Locate the cell with the specified text and output its (x, y) center coordinate. 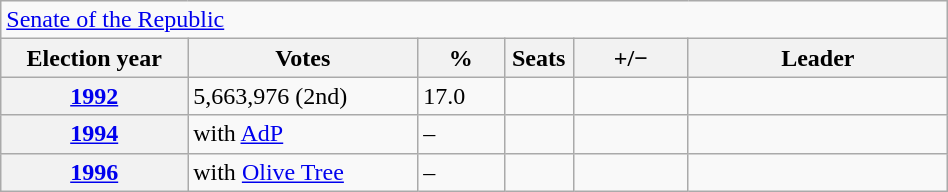
with Olive Tree (303, 172)
1992 (94, 96)
5,663,976 (2nd) (303, 96)
Votes (303, 58)
with AdP (303, 134)
Senate of the Republic (474, 20)
Seats (538, 58)
1994 (94, 134)
% (461, 58)
1996 (94, 172)
Election year (94, 58)
Leader (818, 58)
+/− (630, 58)
17.0 (461, 96)
